Locate the cell with the specified text and output its (X, Y) center coordinate. 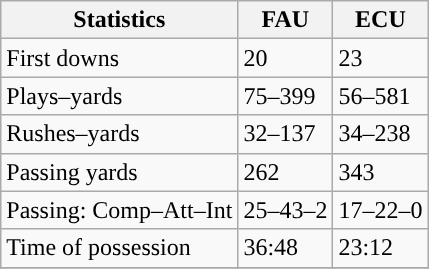
20 (286, 58)
34–238 (380, 134)
Passing yards (120, 172)
Rushes–yards (120, 134)
17–22–0 (380, 210)
FAU (286, 20)
56–581 (380, 96)
23 (380, 58)
ECU (380, 20)
75–399 (286, 96)
23:12 (380, 248)
32–137 (286, 134)
Plays–yards (120, 96)
25–43–2 (286, 210)
Time of possession (120, 248)
343 (380, 172)
First downs (120, 58)
262 (286, 172)
36:48 (286, 248)
Statistics (120, 20)
Passing: Comp–Att–Int (120, 210)
